From the cell containing the given text, extract its center point as [x, y] coordinate. 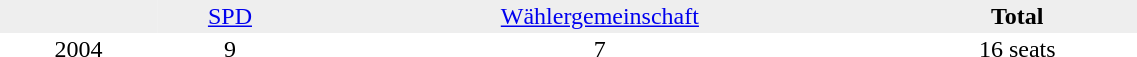
Wählergemeinschaft [600, 16]
SPD [230, 16]
